Determine the (X, Y) coordinate at the center of the cell enclosing the given text.  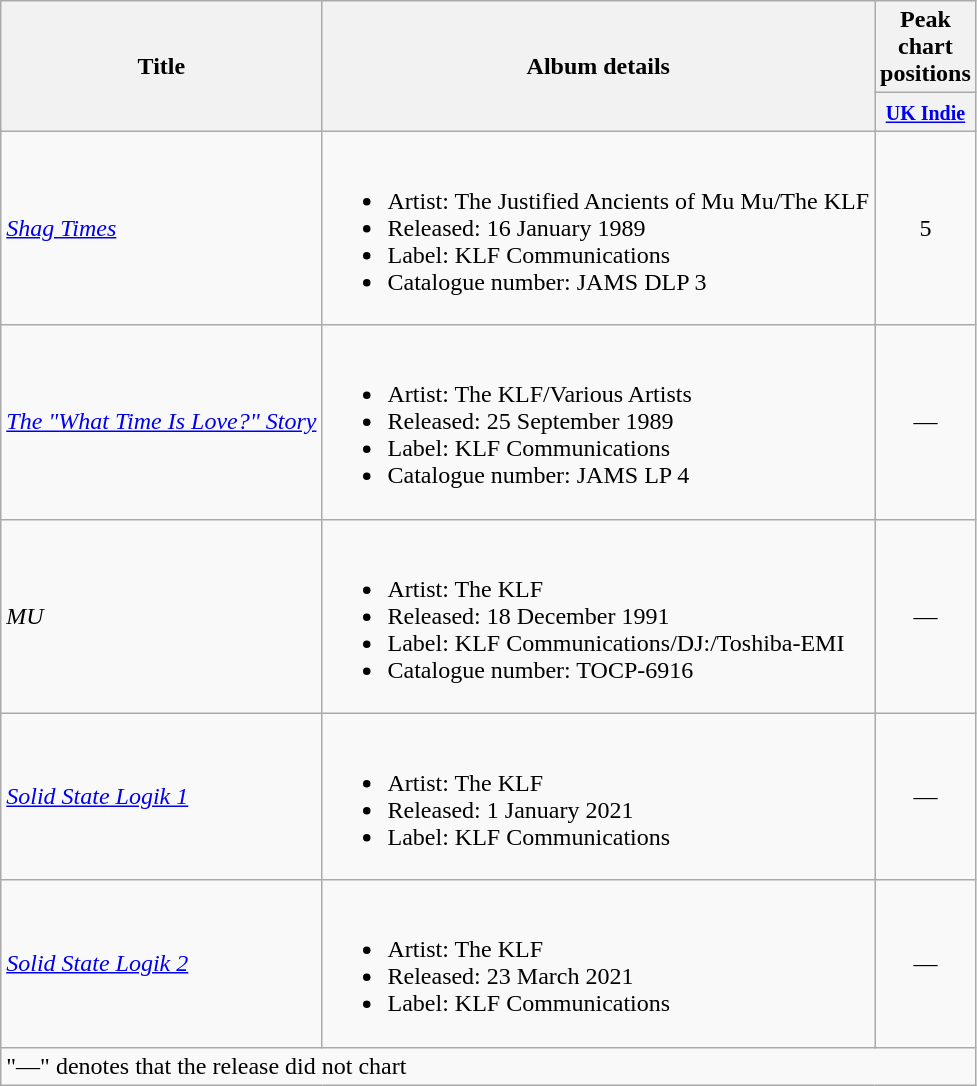
Artist: The KLFReleased: 18 December 1991Label: KLF Communications/DJ:/Toshiba-EMICatalogue number: TOCP-6916 (598, 616)
MU (162, 616)
Album details (598, 66)
Artist: The KLFReleased: 1 January 2021Label: KLF Communications (598, 796)
Artist: The Justified Ancients of Mu Mu/The KLFReleased: 16 January 1989Label: KLF CommunicationsCatalogue number: JAMS DLP 3 (598, 228)
Artist: The KLF/Various ArtistsReleased: 25 September 1989Label: KLF CommunicationsCatalogue number: JAMS LP 4 (598, 422)
Shag Times (162, 228)
5 (926, 228)
Title (162, 66)
Solid State Logik 1 (162, 796)
"—" denotes that the release did not chart (489, 1066)
Solid State Logik 2 (162, 964)
Artist: The KLFReleased: 23 March 2021Label: KLF Communications (598, 964)
UK Indie (926, 112)
Peak chart positions (926, 47)
The "What Time Is Love?" Story (162, 422)
